Identify which cell holds the provided text, then report its [x, y] central coordinate. 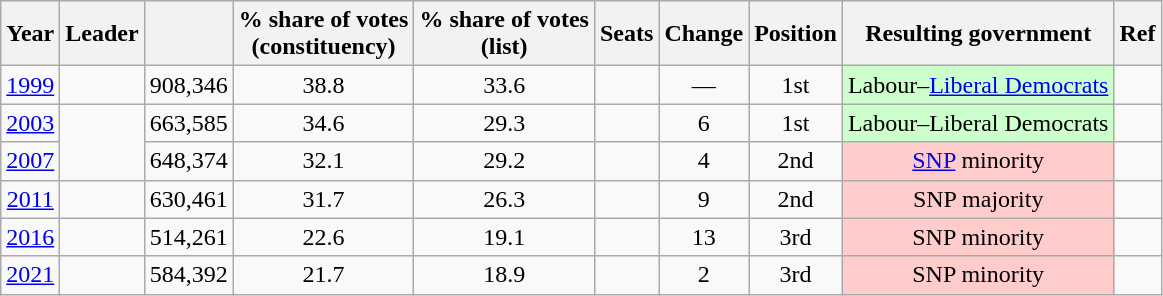
Change [704, 34]
19.1 [504, 237]
584,392 [188, 275]
22.6 [324, 237]
34.6 [324, 123]
Seats [626, 34]
% share of votes(constituency) [324, 34]
2016 [30, 237]
Ref [1138, 34]
Resulting government [978, 34]
630,461 [188, 199]
663,585 [188, 123]
29.2 [504, 161]
908,346 [188, 85]
1999 [30, 85]
6 [704, 123]
32.1 [324, 161]
— [704, 85]
2021 [30, 275]
4 [704, 161]
31.7 [324, 199]
33.6 [504, 85]
Year [30, 34]
26.3 [504, 199]
13 [704, 237]
29.3 [504, 123]
18.9 [504, 275]
Leader [102, 34]
SNP majority [978, 199]
% share of votes(list) [504, 34]
2003 [30, 123]
38.8 [324, 85]
9 [704, 199]
2 [704, 275]
514,261 [188, 237]
648,374 [188, 161]
2007 [30, 161]
Position [796, 34]
2011 [30, 199]
21.7 [324, 275]
